Identify which cell holds the provided text, then report its [x, y] central coordinate. 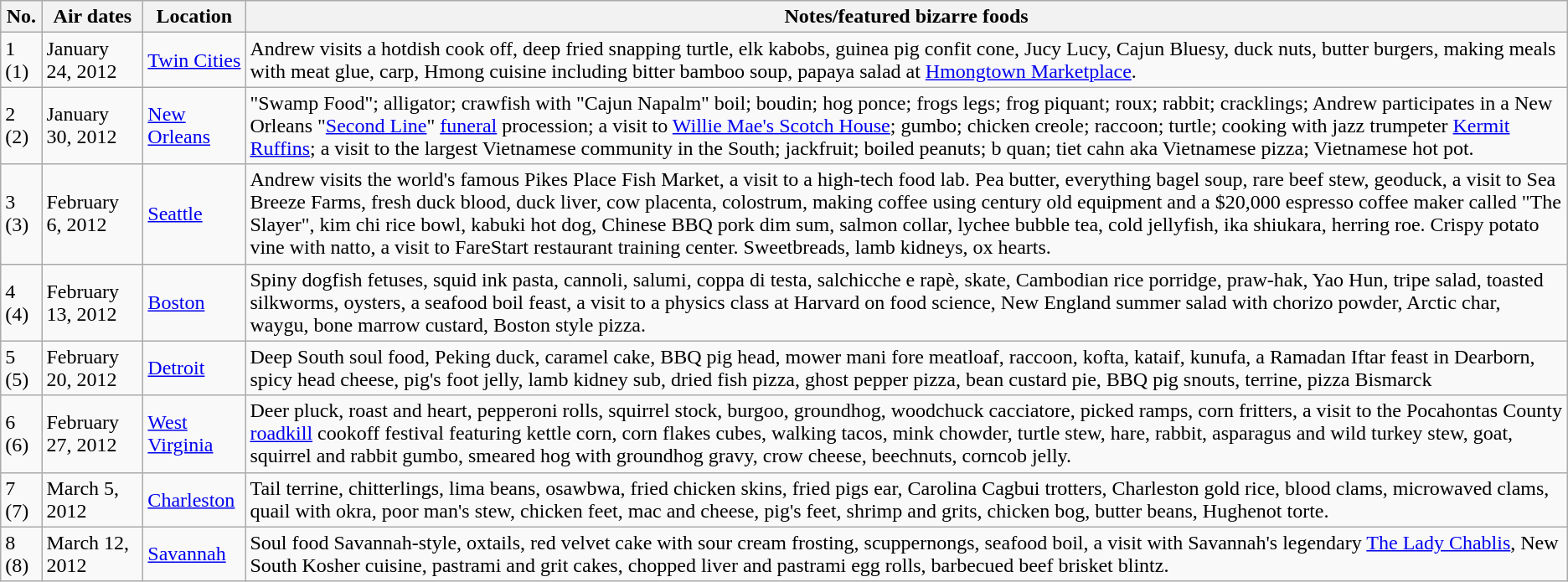
January 30, 2012 [92, 126]
New Orleans [194, 126]
Boston [194, 302]
March 12, 2012 [92, 554]
7 (7) [22, 499]
Air dates [92, 17]
5 (5) [22, 368]
February 27, 2012 [92, 434]
March 5, 2012 [92, 499]
2 (2) [22, 126]
No. [22, 17]
1 (1) [22, 60]
West Virginia [194, 434]
Charleston [194, 499]
Location [194, 17]
Savannah [194, 554]
8 (8) [22, 554]
February 20, 2012 [92, 368]
February 13, 2012 [92, 302]
Notes/featured bizarre foods [906, 17]
February 6, 2012 [92, 214]
January 24, 2012 [92, 60]
4 (4) [22, 302]
3 (3) [22, 214]
Twin Cities [194, 60]
6 (6) [22, 434]
Seattle [194, 214]
Detroit [194, 368]
